Provide the [x, y] coordinate of the cell's center where the given text is located.  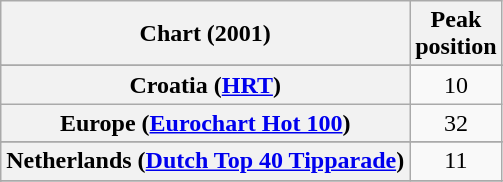
11 [456, 161]
Peakposition [456, 34]
Europe (Eurochart Hot 100) [206, 123]
Chart (2001) [206, 34]
Croatia (HRT) [206, 85]
10 [456, 85]
Netherlands (Dutch Top 40 Tipparade) [206, 161]
32 [456, 123]
